From the cell containing the given text, extract its center point as (X, Y) coordinate. 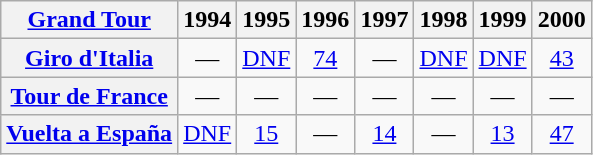
43 (562, 58)
1999 (502, 20)
Grand Tour (90, 20)
1995 (266, 20)
74 (326, 58)
13 (502, 134)
15 (266, 134)
14 (384, 134)
1998 (444, 20)
2000 (562, 20)
Tour de France (90, 96)
1996 (326, 20)
Vuelta a España (90, 134)
Giro d'Italia (90, 58)
47 (562, 134)
1997 (384, 20)
1994 (208, 20)
